Identify which cell holds the provided text, then report its [X, Y] central coordinate. 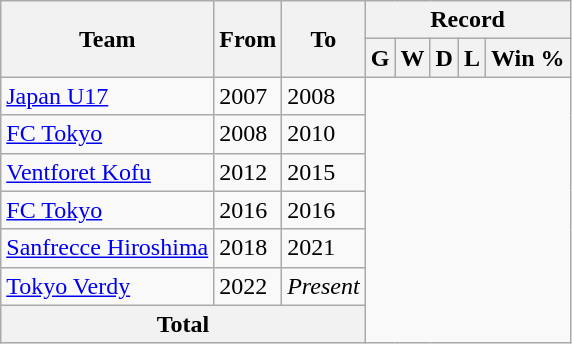
2012 [248, 172]
D [444, 58]
Record [468, 20]
2007 [248, 96]
G [380, 58]
2010 [324, 134]
From [248, 39]
Team [108, 39]
Tokyo Verdy [108, 286]
Japan U17 [108, 96]
2022 [248, 286]
Ventforet Kofu [108, 172]
Sanfrecce Hiroshima [108, 248]
2018 [248, 248]
2021 [324, 248]
2015 [324, 172]
L [472, 58]
W [412, 58]
To [324, 39]
Win % [528, 58]
Present [324, 286]
Total [183, 324]
